Output the (X, Y) coordinate of the center of the cell containing the given text.  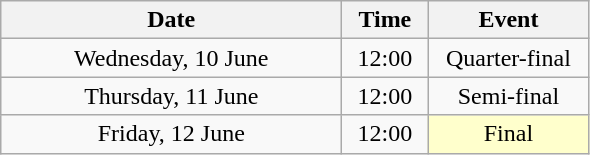
Event (508, 20)
Semi-final (508, 96)
Thursday, 11 June (172, 96)
Date (172, 20)
Final (508, 134)
Wednesday, 10 June (172, 58)
Quarter-final (508, 58)
Time (385, 20)
Friday, 12 June (172, 134)
